Determine the [X, Y] coordinate at the center of the cell enclosing the given text.  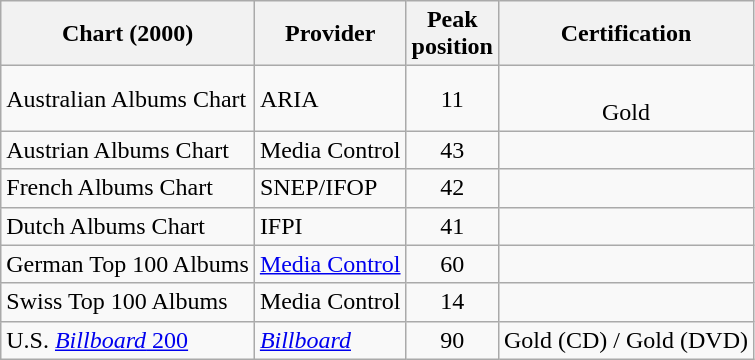
ARIA [330, 98]
11 [452, 98]
Billboard [330, 340]
Gold [626, 98]
Australian Albums Chart [128, 98]
43 [452, 150]
Peakposition [452, 34]
Austrian Albums Chart [128, 150]
U.S. Billboard 200 [128, 340]
Gold (CD) / Gold (DVD) [626, 340]
60 [452, 264]
German Top 100 Albums [128, 264]
41 [452, 226]
14 [452, 302]
IFPI [330, 226]
Certification [626, 34]
Swiss Top 100 Albums [128, 302]
42 [452, 188]
Dutch Albums Chart [128, 226]
French Albums Chart [128, 188]
Chart (2000) [128, 34]
90 [452, 340]
SNEP/IFOP [330, 188]
Provider [330, 34]
